Find where the given text appears and provide that cell's center as [x, y] coordinate. 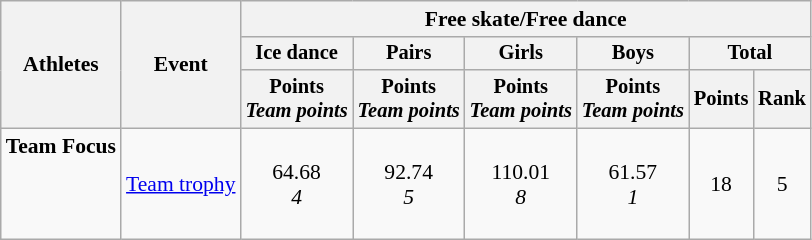
5 [782, 184]
Free skate/Free dance [526, 19]
Team trophy [181, 184]
Total [750, 54]
92.745 [409, 184]
Team Focus [61, 184]
Pairs [409, 54]
Event [181, 64]
Rank [782, 99]
Athletes [61, 64]
18 [721, 184]
Ice dance [297, 54]
110.018 [521, 184]
64.684 [297, 184]
Boys [633, 54]
Girls [521, 54]
61.571 [633, 184]
Points [721, 99]
